Output the [x, y] coordinate of the center of the cell containing the given text.  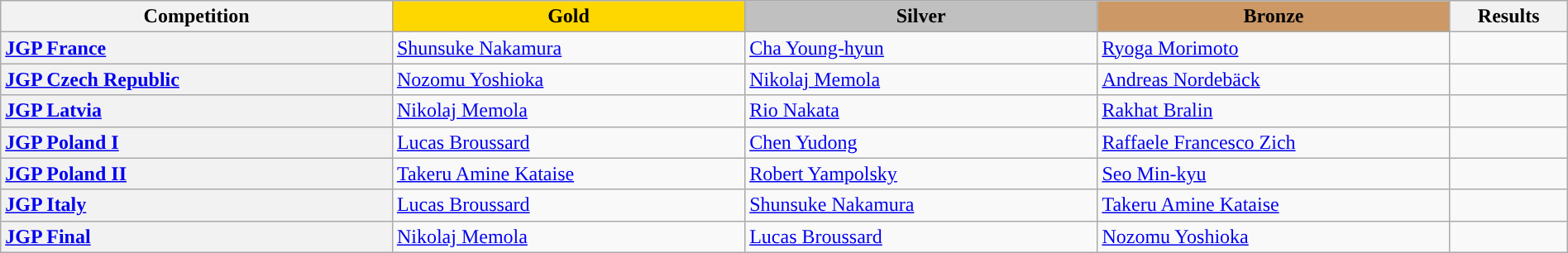
Seo Min-kyu [1274, 174]
JGP France [197, 48]
JGP Final [197, 236]
Raffaele Francesco Zich [1274, 142]
Bronze [1274, 17]
Ryoga Morimoto [1274, 48]
Rio Nakata [921, 111]
Robert Yampolsky [921, 174]
Chen Yudong [921, 142]
JGP Italy [197, 205]
JGP Czech Republic [197, 79]
Silver [921, 17]
Andreas Nordebäck [1274, 79]
JGP Poland II [197, 174]
Gold [568, 17]
Results [1508, 17]
Rakhat Bralin [1274, 111]
Competition [197, 17]
Cha Young-hyun [921, 48]
JGP Poland I [197, 142]
JGP Latvia [197, 111]
